Provide the [x, y] coordinate of the cell's center where the given text is located.  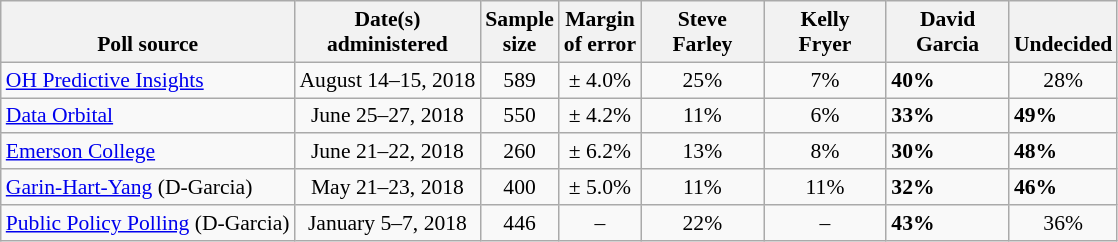
OH Predictive Insights [148, 80]
Date(s)administered [387, 32]
25% [702, 80]
± 4.0% [600, 80]
Poll source [148, 32]
400 [519, 187]
Garin-Hart-Yang (D-Garcia) [148, 187]
DavidGarcia [948, 32]
550 [519, 116]
49% [1063, 116]
May 21–23, 2018 [387, 187]
260 [519, 152]
± 5.0% [600, 187]
± 6.2% [600, 152]
Samplesize [519, 32]
8% [826, 152]
Public Policy Polling (D-Garcia) [148, 223]
32% [948, 187]
Data Orbital [148, 116]
January 5–7, 2018 [387, 223]
6% [826, 116]
22% [702, 223]
43% [948, 223]
46% [1063, 187]
589 [519, 80]
48% [1063, 152]
June 25–27, 2018 [387, 116]
28% [1063, 80]
± 4.2% [600, 116]
August 14–15, 2018 [387, 80]
Undecided [1063, 32]
Emerson College [148, 152]
7% [826, 80]
36% [1063, 223]
KellyFryer [826, 32]
446 [519, 223]
30% [948, 152]
40% [948, 80]
SteveFarley [702, 32]
33% [948, 116]
June 21–22, 2018 [387, 152]
13% [702, 152]
Marginof error [600, 32]
